Search for the cell housing the specified text and yield its (x, y) center coordinate. 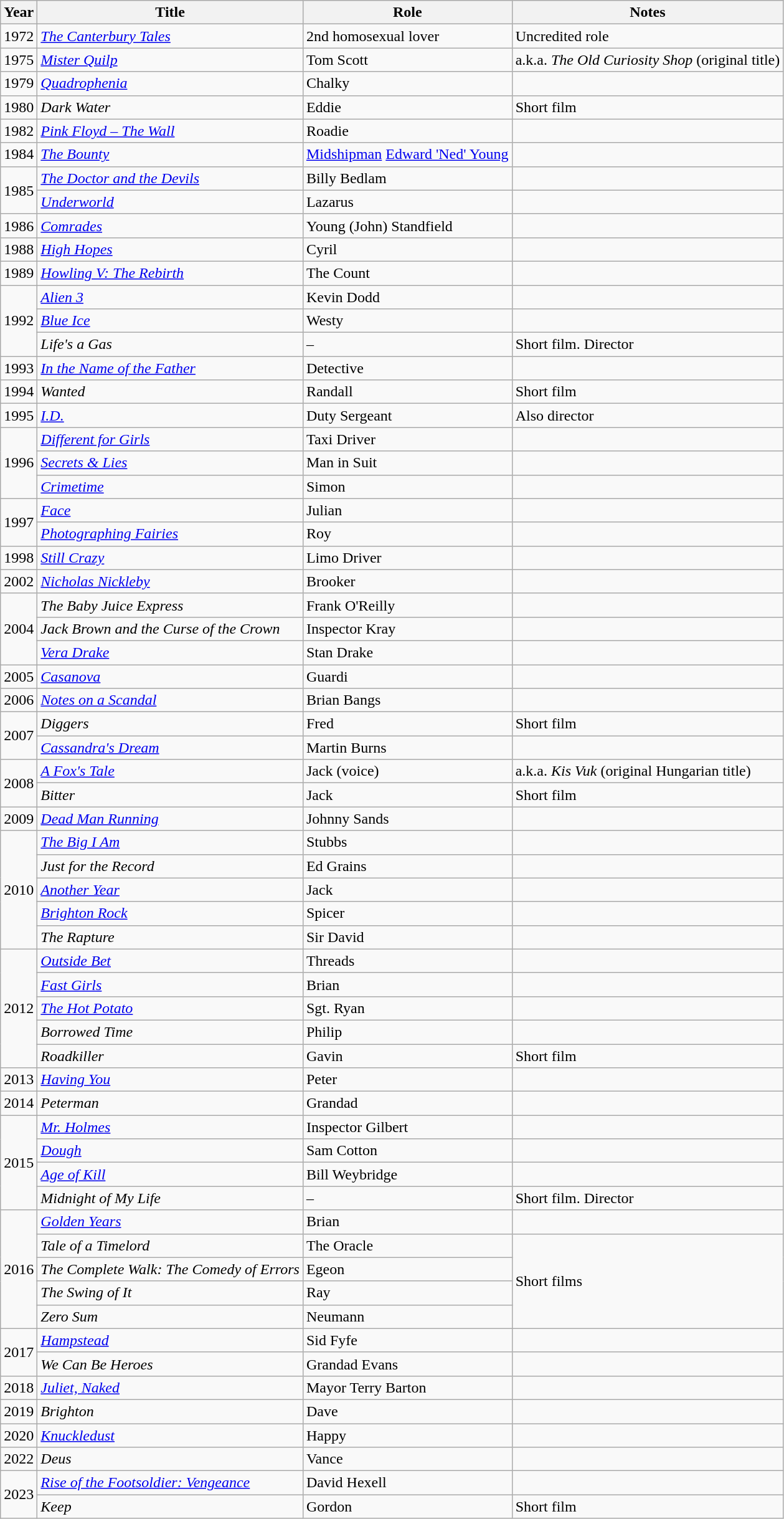
Dave (407, 1411)
Another Year (171, 890)
Dark Water (171, 107)
Vera Drake (171, 652)
Uncredited role (648, 36)
In the Name of the Father (171, 368)
David Hexell (407, 1483)
Photographing Fairies (171, 534)
Mr. Holmes (171, 1127)
Lazarus (407, 202)
Frank O'Reilly (407, 605)
Vance (407, 1459)
Crimetime (171, 487)
Simon (407, 487)
Bitter (171, 795)
Sid Fyfe (407, 1340)
Life's a Gas (171, 345)
1993 (19, 368)
2004 (19, 629)
Having You (171, 1080)
Title (171, 12)
Brian Bangs (407, 700)
Neumann (407, 1317)
Blue Ice (171, 321)
Dough (171, 1151)
A Fox's Tale (171, 771)
The Complete Walk: The Comedy of Errors (171, 1269)
Detective (407, 368)
Sgt. Ryan (407, 1008)
Tale of a Timelord (171, 1245)
2008 (19, 783)
Tom Scott (407, 60)
2010 (19, 890)
The Swing of It (171, 1293)
The Canterbury Tales (171, 36)
The Bounty (171, 155)
Diggers (171, 724)
Roadie (407, 131)
Roy (407, 534)
Randall (407, 392)
Fred (407, 724)
Gordon (407, 1507)
Outside Bet (171, 961)
The Baby Juice Express (171, 605)
High Hopes (171, 249)
We Can Be Heroes (171, 1364)
Grandad (407, 1103)
Underworld (171, 202)
Threads (407, 961)
1984 (19, 155)
Grandad Evans (407, 1364)
Chalky (407, 83)
2014 (19, 1103)
Dead Man Running (171, 819)
Sam Cotton (407, 1151)
Brighton Rock (171, 913)
Mayor Terry Barton (407, 1388)
Rise of the Footsoldier: Vengeance (171, 1483)
2020 (19, 1435)
2012 (19, 1008)
a.k.a. Kis Vuk (original Hungarian title) (648, 771)
The Oracle (407, 1245)
1980 (19, 107)
I.D. (171, 416)
Different for Girls (171, 439)
Role (407, 12)
Secrets & Lies (171, 463)
2013 (19, 1080)
Alien 3 (171, 297)
Age of Kill (171, 1174)
Peterman (171, 1103)
Just for the Record (171, 866)
Roadkiller (171, 1056)
1998 (19, 558)
1986 (19, 226)
2002 (19, 581)
Cyril (407, 249)
Knuckledust (171, 1435)
Guardi (407, 676)
The Doctor and the Devils (171, 178)
Brighton (171, 1411)
Comrades (171, 226)
Also director (648, 416)
Howling V: The Rebirth (171, 273)
1985 (19, 190)
Stubbs (407, 842)
Brooker (407, 581)
Juliet, Naked (171, 1388)
2018 (19, 1388)
Hampstead (171, 1340)
1979 (19, 83)
Johnny Sands (407, 819)
Jack (voice) (407, 771)
2019 (19, 1411)
Nicholas Nickleby (171, 581)
Man in Suit (407, 463)
Julian (407, 510)
Pink Floyd – The Wall (171, 131)
Peter (407, 1080)
1994 (19, 392)
Young (John) Standfield (407, 226)
Duty Sergeant (407, 416)
Midshipman Edward 'Ned' Young (407, 155)
1988 (19, 249)
2015 (19, 1163)
Eddie (407, 107)
Limo Driver (407, 558)
1997 (19, 522)
Still Crazy (171, 558)
Wanted (171, 392)
1975 (19, 60)
2007 (19, 736)
2017 (19, 1352)
Face (171, 510)
Stan Drake (407, 652)
Taxi Driver (407, 439)
The Hot Potato (171, 1008)
Keep (171, 1507)
The Big I Am (171, 842)
2009 (19, 819)
Fast Girls (171, 984)
Ray (407, 1293)
Year (19, 12)
Borrowed Time (171, 1032)
Inspector Kray (407, 629)
2016 (19, 1269)
Golden Years (171, 1222)
Kevin Dodd (407, 297)
Short films (648, 1281)
Spicer (407, 913)
Cassandra's Dream (171, 748)
a.k.a. The Old Curiosity Shop (original title) (648, 60)
Martin Burns (407, 748)
2023 (19, 1495)
Notes on a Scandal (171, 700)
The Count (407, 273)
Inspector Gilbert (407, 1127)
Westy (407, 321)
Ed Grains (407, 866)
Casanova (171, 676)
The Rapture (171, 937)
Notes (648, 12)
Midnight of My Life (171, 1198)
1992 (19, 321)
Sir David (407, 937)
Egeon (407, 1269)
Billy Bedlam (407, 178)
Happy (407, 1435)
Jack Brown and the Curse of the Crown (171, 629)
2005 (19, 676)
1989 (19, 273)
Deus (171, 1459)
2nd homosexual lover (407, 36)
Philip (407, 1032)
2022 (19, 1459)
1995 (19, 416)
Zero Sum (171, 1317)
Bill Weybridge (407, 1174)
1972 (19, 36)
Gavin (407, 1056)
1996 (19, 463)
2006 (19, 700)
1982 (19, 131)
Mister Quilp (171, 60)
Quadrophenia (171, 83)
